Locate the cell with the specified text and output its (x, y) center coordinate. 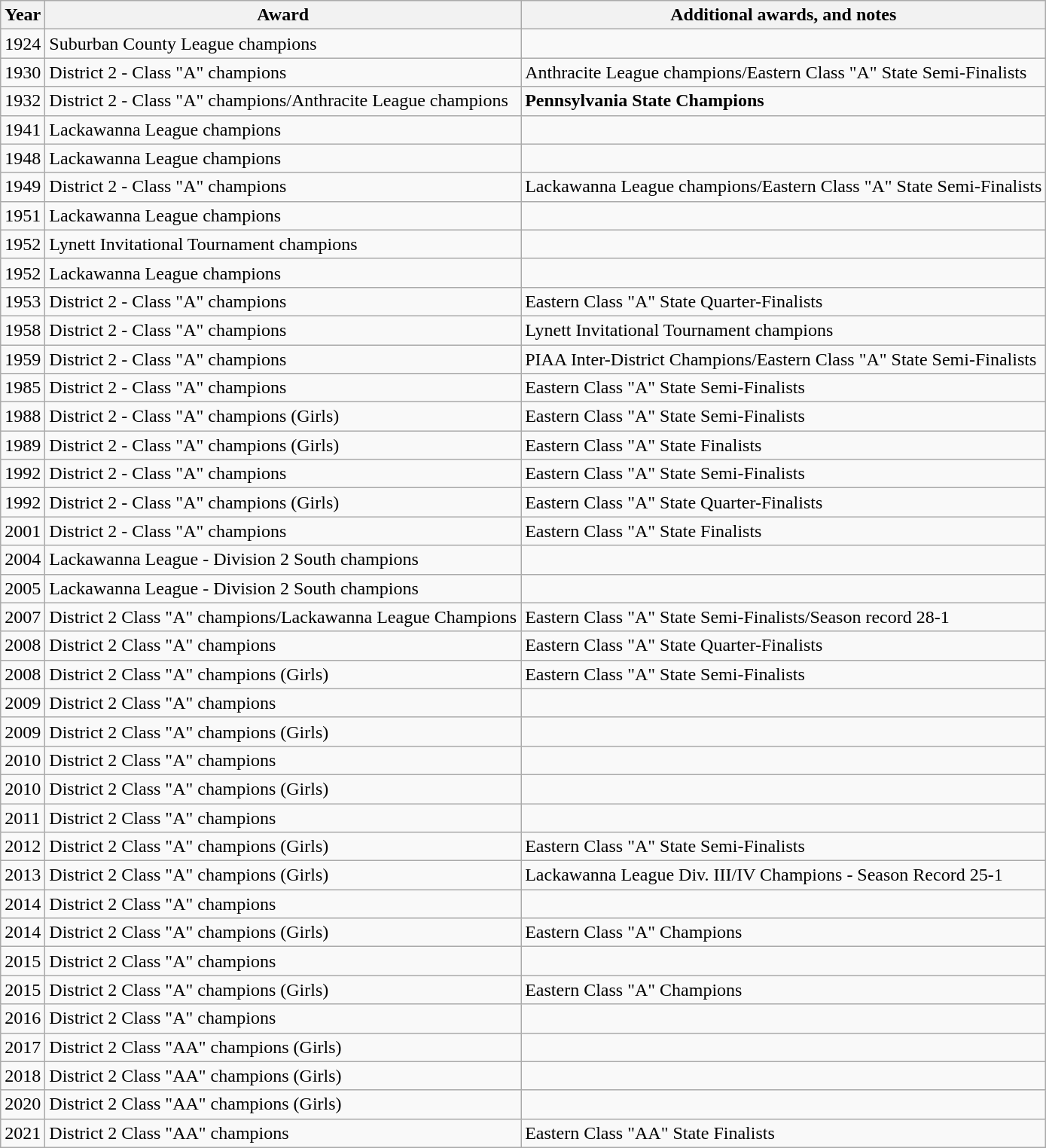
1951 (23, 215)
1930 (23, 72)
2016 (23, 1018)
1948 (23, 158)
2011 (23, 817)
Lackawanna League champions/Eastern Class "A" State Semi-Finalists (783, 187)
2013 (23, 875)
District 2 Class "A" champions/Lackawanna League Champions (283, 617)
1959 (23, 359)
2005 (23, 588)
Eastern Class "AA" State Finalists (783, 1133)
Anthracite League champions/Eastern Class "A" State Semi-Finalists (783, 72)
Additional awards, and notes (783, 15)
1949 (23, 187)
Award (283, 15)
2007 (23, 617)
1958 (23, 330)
Year (23, 15)
1988 (23, 417)
1924 (23, 44)
Lackawanna League Div. III/IV Champions - Season Record 25-1 (783, 875)
1989 (23, 445)
2020 (23, 1104)
District 2 Class "AA" champions (283, 1133)
PIAA Inter-District Champions/Eastern Class "A" State Semi-Finalists (783, 359)
2004 (23, 560)
2018 (23, 1076)
2017 (23, 1047)
2021 (23, 1133)
Eastern Class "A" State Semi-Finalists/Season record 28-1 (783, 617)
1941 (23, 130)
Pennsylvania State Champions (783, 101)
Suburban County League champions (283, 44)
District 2 - Class "A" champions/Anthracite League champions (283, 101)
1953 (23, 301)
1932 (23, 101)
1985 (23, 388)
2001 (23, 531)
2012 (23, 847)
